Identify which cell holds the provided text, then report its (x, y) central coordinate. 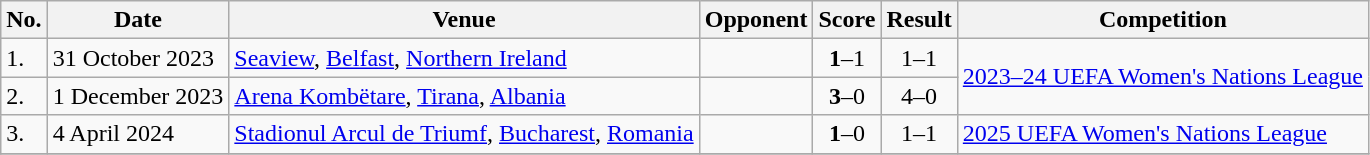
Venue (464, 20)
2. (24, 96)
2025 UEFA Women's Nations League (1162, 134)
1–0 (847, 134)
Seaview, Belfast, Northern Ireland (464, 58)
Stadionul Arcul de Triumf, Bucharest, Romania (464, 134)
Competition (1162, 20)
Result (919, 20)
1. (24, 58)
31 October 2023 (138, 58)
Arena Kombëtare, Tirana, Albania (464, 96)
3. (24, 134)
2023–24 UEFA Women's Nations League (1162, 77)
4 April 2024 (138, 134)
Score (847, 20)
No. (24, 20)
1 December 2023 (138, 96)
3–0 (847, 96)
Opponent (756, 20)
4–0 (919, 96)
Date (138, 20)
